Scan for the cell matching the given text and deliver its [X, Y] coordinate at center. 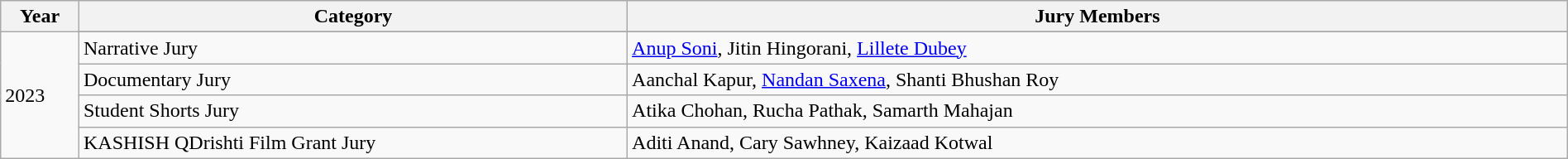
Year [40, 17]
2023 [40, 95]
Narrative Jury [352, 48]
Aanchal Kapur, Nandan Saxena, Shanti Bhushan Roy [1098, 79]
Aditi Anand, Cary Sawhney, Kaizaad Kotwal [1098, 142]
Student Shorts Jury [352, 111]
Category [352, 17]
Jury Members [1098, 17]
Documentary Jury [352, 79]
KASHISH QDrishti Film Grant Jury [352, 142]
Anup Soni, Jitin Hingorani, Lillete Dubey [1098, 48]
Atika Chohan, Rucha Pathak, Samarth Mahajan [1098, 111]
